For the text-containing cell, return its midpoint in (X, Y) coordinate format. 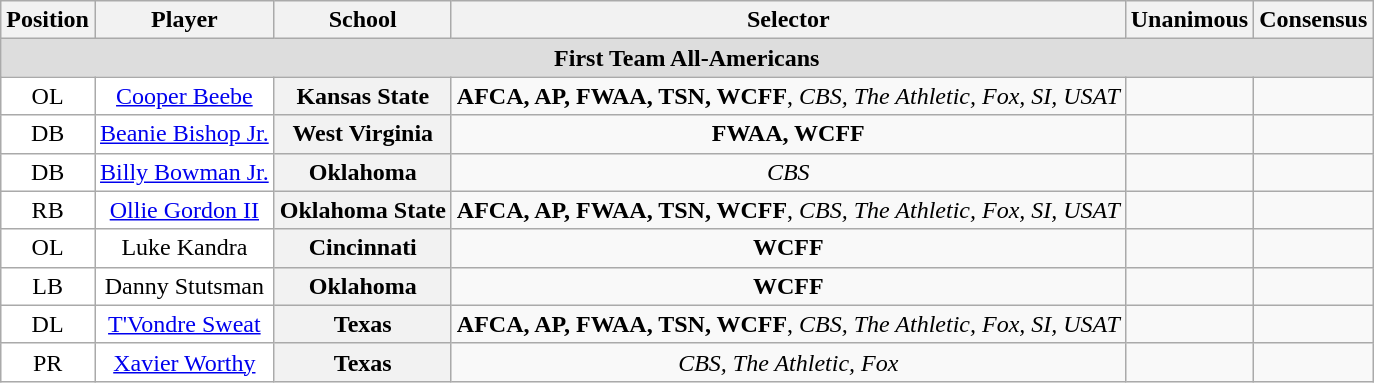
Unanimous (1189, 20)
Position (48, 20)
Billy Bowman Jr. (184, 172)
Cincinnati (362, 248)
T'Vondre Sweat (184, 324)
Ollie Gordon II (184, 210)
Xavier Worthy (184, 362)
Selector (788, 20)
PR (48, 362)
Danny Stutsman (184, 286)
Oklahoma State (362, 210)
School (362, 20)
Consensus (1314, 20)
Luke Kandra (184, 248)
DL (48, 324)
Player (184, 20)
RB (48, 210)
First Team All-Americans (687, 58)
Beanie Bishop Jr. (184, 134)
CBS (788, 172)
CBS, The Athletic, Fox (788, 362)
Cooper Beebe (184, 96)
FWAA, WCFF (788, 134)
Kansas State (362, 96)
LB (48, 286)
West Virginia (362, 134)
